Output the [X, Y] coordinate of the center of the cell containing the given text.  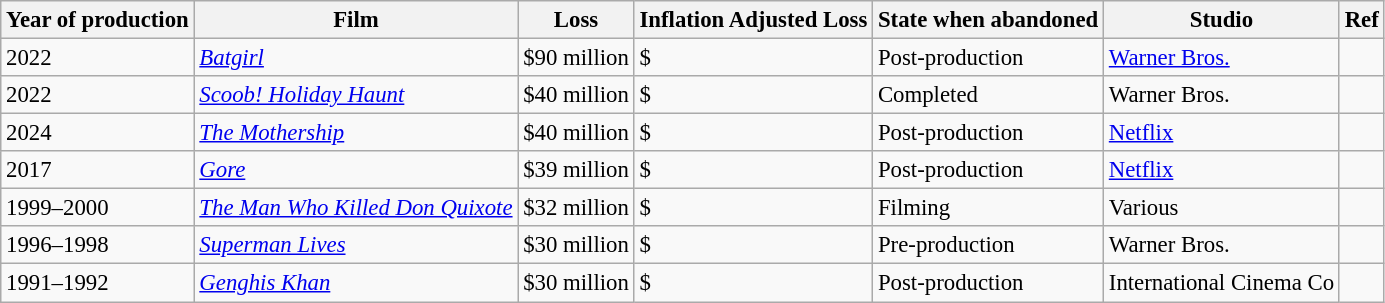
Scoob! Holiday Haunt [356, 95]
1991–1992 [98, 283]
Year of production [98, 20]
Batgirl [356, 58]
Completed [988, 95]
Pre-production [988, 245]
2024 [98, 133]
$90 million [576, 58]
Loss [576, 20]
Film [356, 20]
The Mothership [356, 133]
Ref [1362, 20]
Inflation Adjusted Loss [753, 20]
International Cinema Co [1222, 283]
Studio [1222, 20]
$39 million [576, 170]
2017 [98, 170]
Superman Lives [356, 245]
$32 million [576, 208]
Various [1222, 208]
State when abandoned [988, 20]
Filming [988, 208]
Genghis Khan [356, 283]
1996–1998 [98, 245]
Gore [356, 170]
1999–2000 [98, 208]
The Man Who Killed Don Quixote [356, 208]
